Capture the cell that displays the provided text and extract its [x, y] central coordinate. 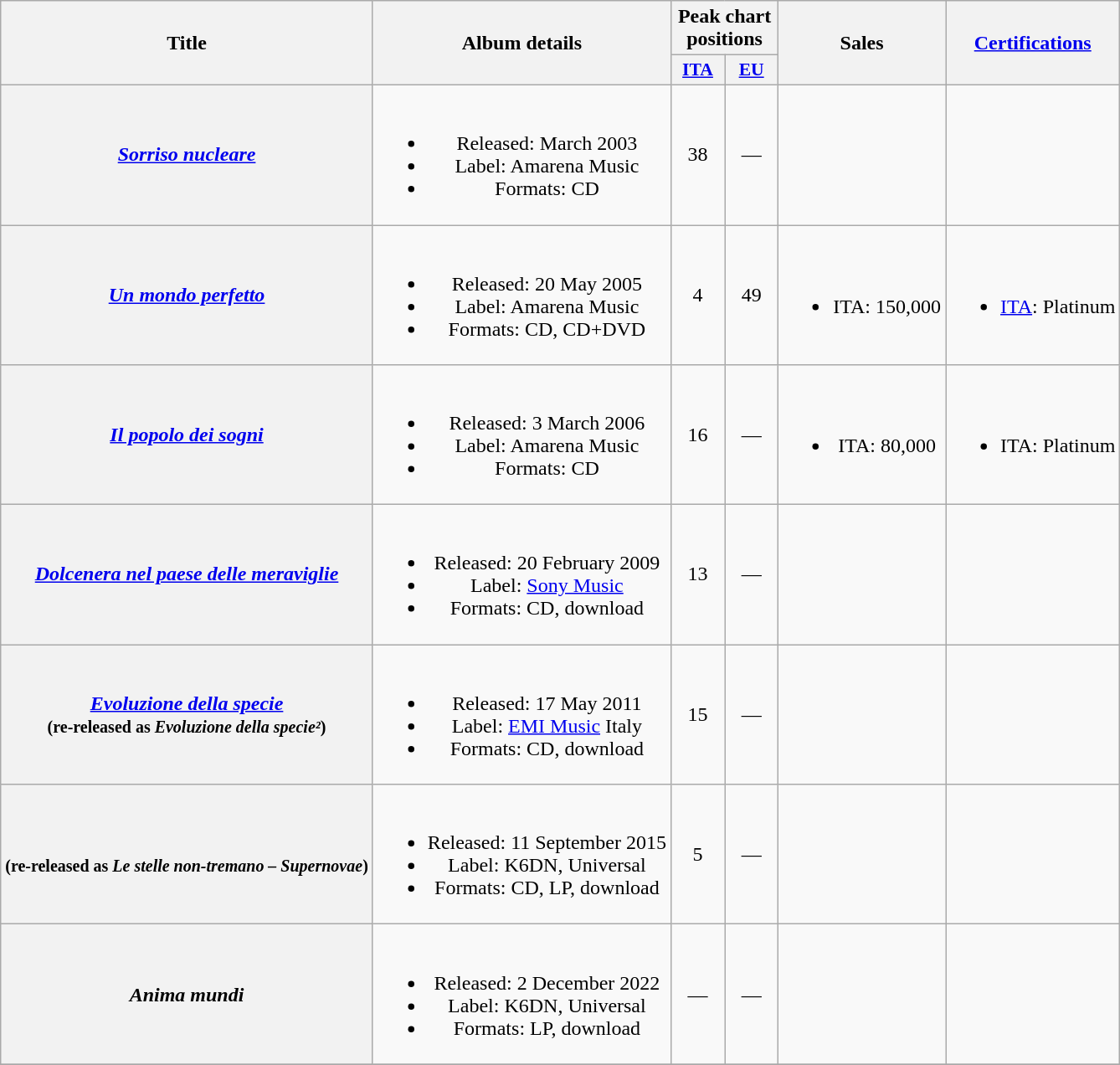
Album details [521, 44]
Evoluzione della specie(re-released as Evoluzione della specie²) [188, 715]
Released: March 2003Label: Amarena MusicFormats: CD [521, 154]
Sales [862, 44]
38 [697, 154]
13 [697, 574]
Peak chart positions [724, 28]
Anima mundi [188, 995]
ITA: 150,000 [862, 295]
ITA [697, 70]
Released: 17 May 2011Label: EMI Music ItalyFormats: CD, download [521, 715]
ITA: 80,000 [862, 435]
(re-released as Le stelle non-tremano – Supernovae) [188, 854]
Un mondo perfetto [188, 295]
16 [697, 435]
49 [752, 295]
Released: 2 December 2022Label: K6DN, UniversalFormats: LP, download [521, 995]
Dolcenera nel paese delle meraviglie [188, 574]
4 [697, 295]
Released: 20 May 2005Label: Amarena MusicFormats: CD, CD+DVD [521, 295]
Sorriso nucleare [188, 154]
Released: 20 February 2009Label: Sony MusicFormats: CD, download [521, 574]
Title [188, 44]
15 [697, 715]
Certifications [1033, 44]
5 [697, 854]
Il popolo dei sogni [188, 435]
Released: 3 March 2006Label: Amarena MusicFormats: CD [521, 435]
Released: 11 September 2015Label: K6DN, UniversalFormats: CD, LP, download [521, 854]
EU [752, 70]
